Find where the given text appears and provide that cell's center as [X, Y] coordinate. 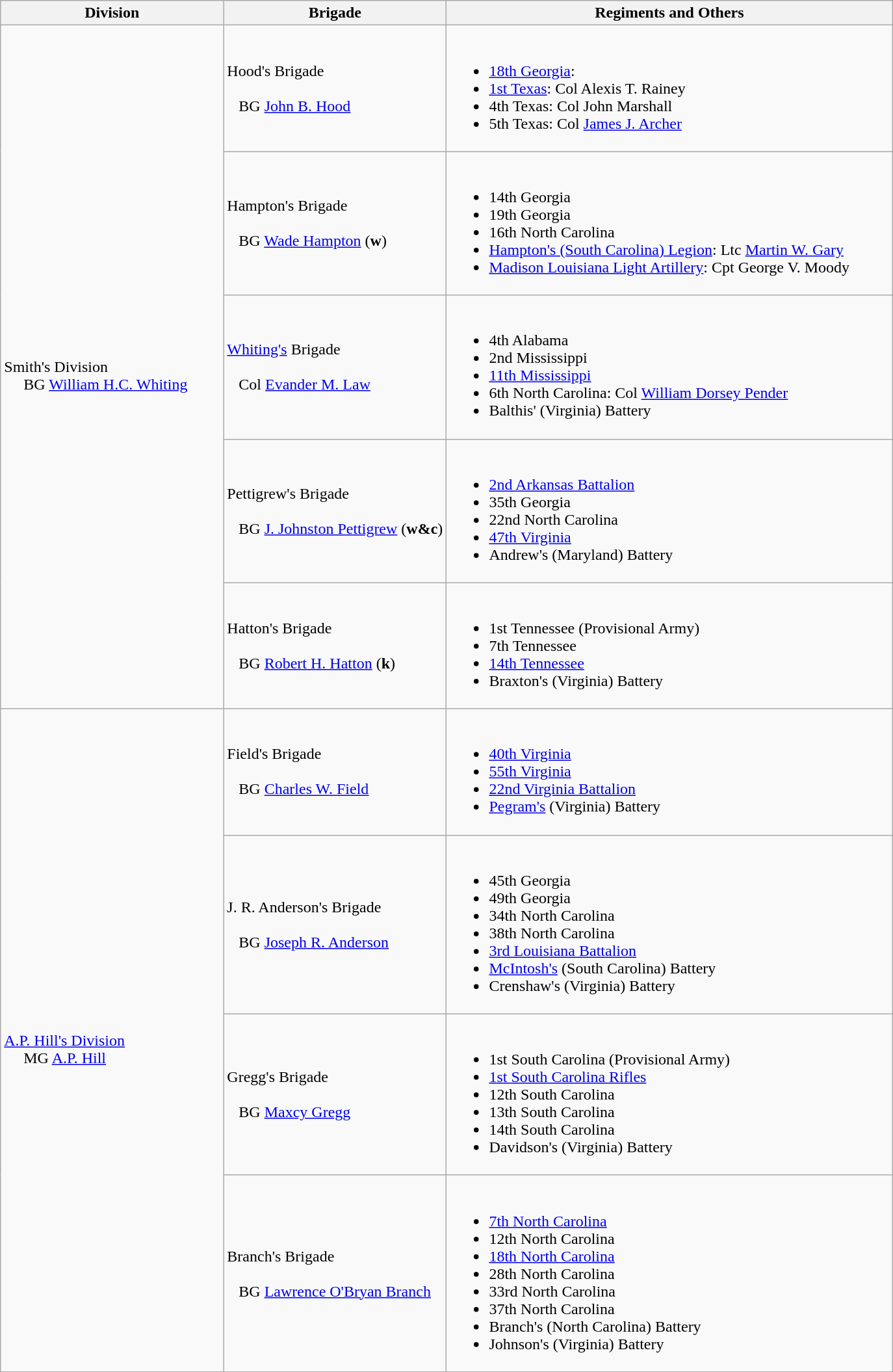
4th Alabama2nd Mississippi11th Mississippi6th North Carolina: Col William Dorsey PenderBalthis' (Virginia) Battery [669, 367]
Branch's Brigade BG Lawrence O'Bryan Branch [335, 1273]
Field's Brigade BG Charles W. Field [335, 772]
Brigade [335, 13]
18th Georgia:1st Texas: Col Alexis T. Rainey4th Texas: Col John Marshall5th Texas: Col James J. Archer [669, 88]
Hampton's Brigade BG Wade Hampton (w) [335, 224]
1st South Carolina (Provisional Army)1st South Carolina Rifles12th South Carolina13th South Carolina14th South CarolinaDavidson's (Virginia) Battery [669, 1094]
Pettigrew's Brigade BG J. Johnston Pettigrew (w&c) [335, 511]
Whiting's Brigade Col Evander M. Law [335, 367]
Smith's Division BG William H.C. Whiting [112, 367]
Division [112, 13]
Hatton's Brigade BG Robert H. Hatton (k) [335, 646]
40th Virginia55th Virginia22nd Virginia BattalionPegram's (Virginia) Battery [669, 772]
45th Georgia49th Georgia34th North Carolina38th North Carolina3rd Louisiana BattalionMcIntosh's (South Carolina) BatteryCrenshaw's (Virginia) Battery [669, 925]
2nd Arkansas Battalion35th Georgia22nd North Carolina47th VirginiaAndrew's (Maryland) Battery [669, 511]
J. R. Anderson's Brigade BG Joseph R. Anderson [335, 925]
1st Tennessee (Provisional Army)7th Tennessee14th TennesseeBraxton's (Virginia) Battery [669, 646]
Gregg's Brigade BG Maxcy Gregg [335, 1094]
A.P. Hill's Division MG A.P. Hill [112, 1040]
Hood's Brigade BG John B. Hood [335, 88]
Regiments and Others [669, 13]
